Find where the given text appears and provide that cell's center as (x, y) coordinate. 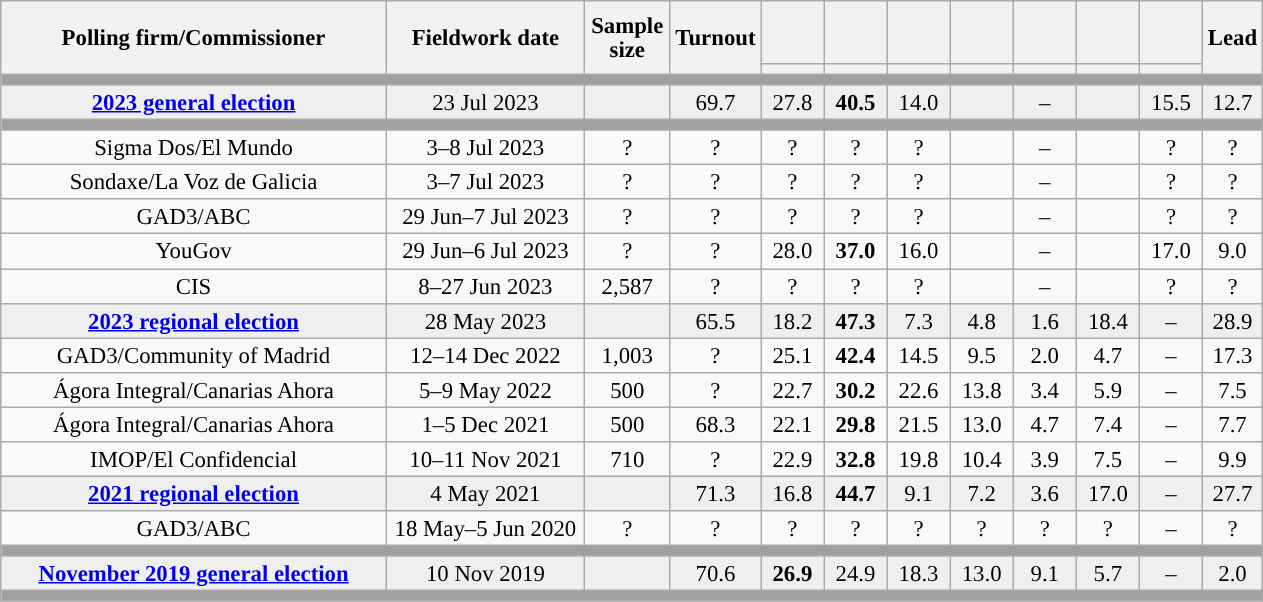
Sigma Dos/El Mundo (194, 148)
13.8 (982, 390)
17.3 (1232, 356)
Turnout (716, 38)
12–14 Dec 2022 (485, 356)
22.9 (792, 460)
1,003 (627, 356)
Fieldwork date (485, 38)
3.9 (1044, 460)
21.5 (918, 424)
CIS (194, 286)
7.7 (1232, 424)
29 Jun–6 Jul 2023 (485, 252)
November 2019 general election (194, 574)
71.3 (716, 494)
25.1 (792, 356)
10–11 Nov 2021 (485, 460)
14.5 (918, 356)
8–27 Jun 2023 (485, 286)
18.4 (1108, 320)
28.0 (792, 252)
IMOP/El Confidencial (194, 460)
2021 regional election (194, 494)
16.8 (792, 494)
29 Jun–7 Jul 2023 (485, 218)
65.5 (716, 320)
14.0 (918, 102)
18.2 (792, 320)
3–7 Jul 2023 (485, 182)
47.3 (856, 320)
70.6 (716, 574)
7.4 (1108, 424)
24.9 (856, 574)
1.6 (1044, 320)
30.2 (856, 390)
GAD3/Community of Madrid (194, 356)
7.3 (918, 320)
10 Nov 2019 (485, 574)
710 (627, 460)
YouGov (194, 252)
5–9 May 2022 (485, 390)
2023 regional election (194, 320)
27.8 (792, 102)
69.7 (716, 102)
40.5 (856, 102)
18 May–5 Jun 2020 (485, 528)
27.7 (1232, 494)
10.4 (982, 460)
7.2 (982, 494)
3.4 (1044, 390)
15.5 (1170, 102)
26.9 (792, 574)
19.8 (918, 460)
5.7 (1108, 574)
5.9 (1108, 390)
29.8 (856, 424)
22.6 (918, 390)
Sondaxe/La Voz de Galicia (194, 182)
Lead (1232, 38)
42.4 (856, 356)
16.0 (918, 252)
22.1 (792, 424)
37.0 (856, 252)
28 May 2023 (485, 320)
2023 general election (194, 102)
4.8 (982, 320)
9.0 (1232, 252)
4 May 2021 (485, 494)
9.5 (982, 356)
3–8 Jul 2023 (485, 148)
28.9 (1232, 320)
1–5 Dec 2021 (485, 424)
32.8 (856, 460)
68.3 (716, 424)
2,587 (627, 286)
9.9 (1232, 460)
23 Jul 2023 (485, 102)
22.7 (792, 390)
18.3 (918, 574)
Polling firm/Commissioner (194, 38)
Sample size (627, 38)
3.6 (1044, 494)
12.7 (1232, 102)
44.7 (856, 494)
